Locate the cell with the specified text and output its [X, Y] center coordinate. 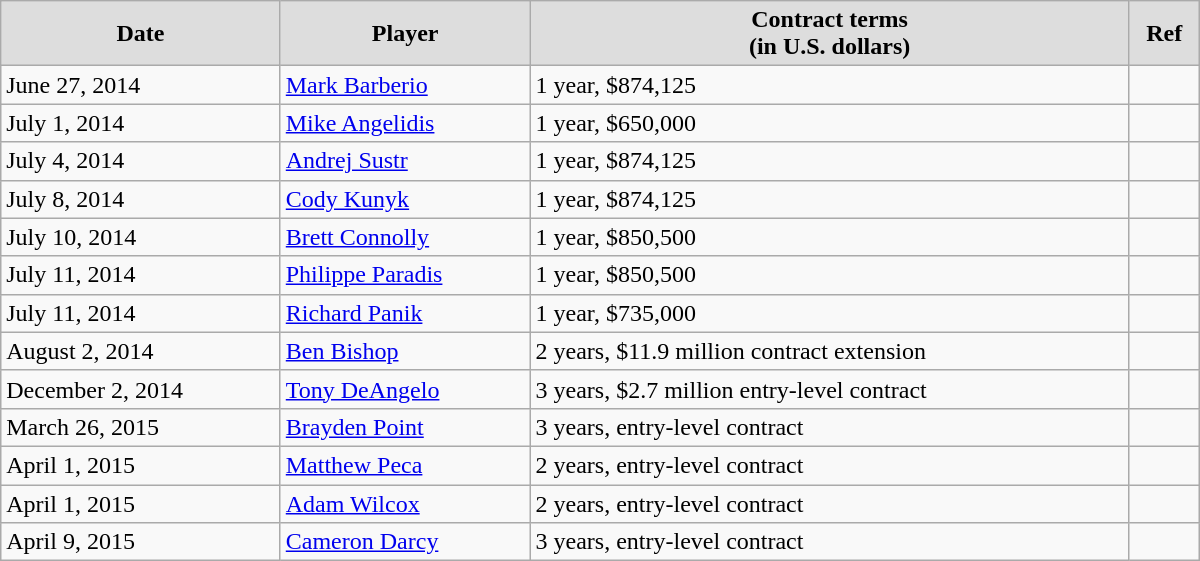
August 2, 2014 [140, 351]
July 10, 2014 [140, 237]
Player [405, 34]
July 4, 2014 [140, 161]
Mike Angelidis [405, 123]
Cody Kunyk [405, 199]
Philippe Paradis [405, 275]
Ref [1164, 34]
1 year, $735,000 [830, 313]
Tony DeAngelo [405, 389]
Date [140, 34]
Richard Panik [405, 313]
Andrej Sustr [405, 161]
April 9, 2015 [140, 542]
3 years, $2.7 million entry-level contract [830, 389]
Contract terms(in U.S. dollars) [830, 34]
Brett Connolly [405, 237]
Adam Wilcox [405, 503]
Ben Bishop [405, 351]
June 27, 2014 [140, 85]
2 years, $11.9 million contract extension [830, 351]
1 year, $650,000 [830, 123]
Brayden Point [405, 427]
July 8, 2014 [140, 199]
March 26, 2015 [140, 427]
December 2, 2014 [140, 389]
Matthew Peca [405, 465]
Mark Barberio [405, 85]
July 1, 2014 [140, 123]
Cameron Darcy [405, 542]
